Search for the cell housing the specified text and yield its (X, Y) center coordinate. 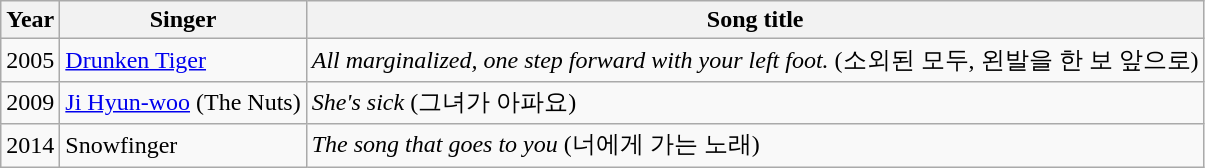
All marginalized, one step forward with your left foot. (소외된 모두, 왼발을 한 보 앞으로) (755, 60)
2009 (30, 102)
Song title (755, 20)
Singer (183, 20)
Ji Hyun-woo (The Nuts) (183, 102)
She's sick (그녀가 아파요) (755, 102)
Snowfinger (183, 146)
2014 (30, 146)
Drunken Tiger (183, 60)
2005 (30, 60)
The song that goes to you (너에게 가는 노래) (755, 146)
Year (30, 20)
